For the text-containing cell, return its midpoint in [x, y] coordinate format. 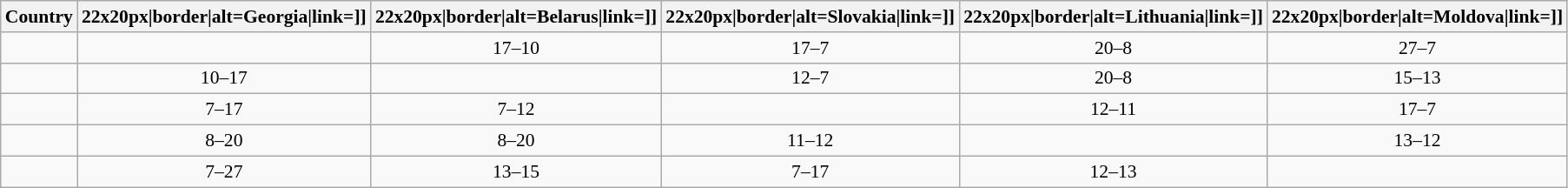
22x20px|border|alt=Slovakia|link=]] [810, 17]
22x20px|border|alt=Georgia|link=]] [224, 17]
12–13 [1114, 171]
Country [39, 17]
12–7 [810, 78]
13–15 [516, 171]
11–12 [810, 141]
13–12 [1418, 141]
22x20px|border|alt=Moldova|link=]] [1418, 17]
17–10 [516, 48]
12–11 [1114, 110]
22x20px|border|alt=Belarus|link=]] [516, 17]
27–7 [1418, 48]
10–17 [224, 78]
7–27 [224, 171]
15–13 [1418, 78]
7–12 [516, 110]
22x20px|border|alt=Lithuania|link=]] [1114, 17]
